Pinpoint the cell where the given text exists, returning its (X, Y) midpoint coordinate. 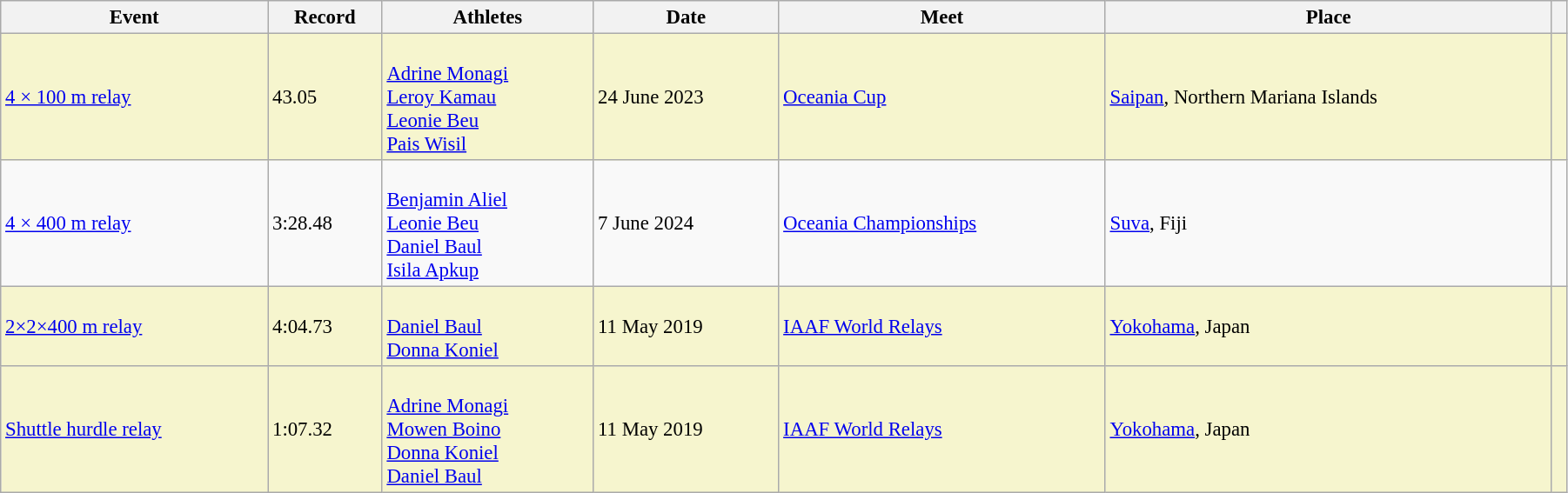
Place (1328, 17)
4 × 100 m relay (134, 97)
2×2×400 m relay (134, 327)
Shuttle hurdle relay (134, 430)
24 June 2023 (686, 97)
1:07.32 (325, 430)
Benjamin AlielLeonie BeuDaniel BaulIsila Apkup (487, 223)
Adrine MonagiMowen BoinoDonna KonielDaniel Baul (487, 430)
Record (325, 17)
Event (134, 17)
Saipan, Northern Mariana Islands (1328, 97)
Suva, Fiji (1328, 223)
Athletes (487, 17)
7 June 2024 (686, 223)
Meet (941, 17)
3:28.48 (325, 223)
Adrine MonagiLeroy KamauLeonie BeuPais Wisil (487, 97)
4 × 400 m relay (134, 223)
43.05 (325, 97)
Date (686, 17)
Oceania Cup (941, 97)
4:04.73 (325, 327)
Daniel BaulDonna Koniel (487, 327)
Oceania Championships (941, 223)
